Provide the (x, y) coordinate of the cell's center where the given text is located.  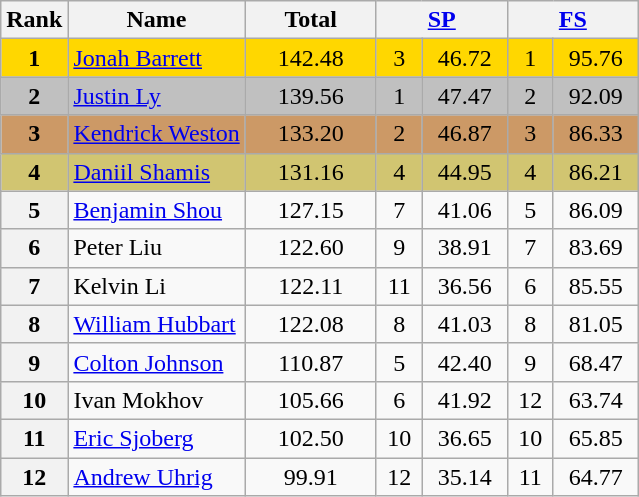
41.03 (464, 324)
42.40 (464, 362)
Rank (34, 20)
Justin Ly (156, 96)
110.87 (310, 362)
Jonah Barrett (156, 58)
William Hubbart (156, 324)
Benjamin Shou (156, 210)
142.48 (310, 58)
Daniil Shamis (156, 172)
46.72 (464, 58)
85.55 (596, 286)
63.74 (596, 400)
122.11 (310, 286)
SP (442, 20)
81.05 (596, 324)
86.09 (596, 210)
41.06 (464, 210)
65.85 (596, 438)
122.60 (310, 248)
99.91 (310, 477)
36.65 (464, 438)
Peter Liu (156, 248)
127.15 (310, 210)
38.91 (464, 248)
95.76 (596, 58)
Kendrick Weston (156, 134)
Andrew Uhrig (156, 477)
46.87 (464, 134)
92.09 (596, 96)
Name (156, 20)
86.21 (596, 172)
Total (310, 20)
36.56 (464, 286)
47.47 (464, 96)
86.33 (596, 134)
FS (572, 20)
Ivan Mokhov (156, 400)
44.95 (464, 172)
122.08 (310, 324)
35.14 (464, 477)
105.66 (310, 400)
139.56 (310, 96)
102.50 (310, 438)
64.77 (596, 477)
41.92 (464, 400)
Colton Johnson (156, 362)
131.16 (310, 172)
68.47 (596, 362)
Kelvin Li (156, 286)
133.20 (310, 134)
83.69 (596, 248)
Eric Sjoberg (156, 438)
